Return the [X, Y] coordinate for the center point of the cell that contains the specified text.  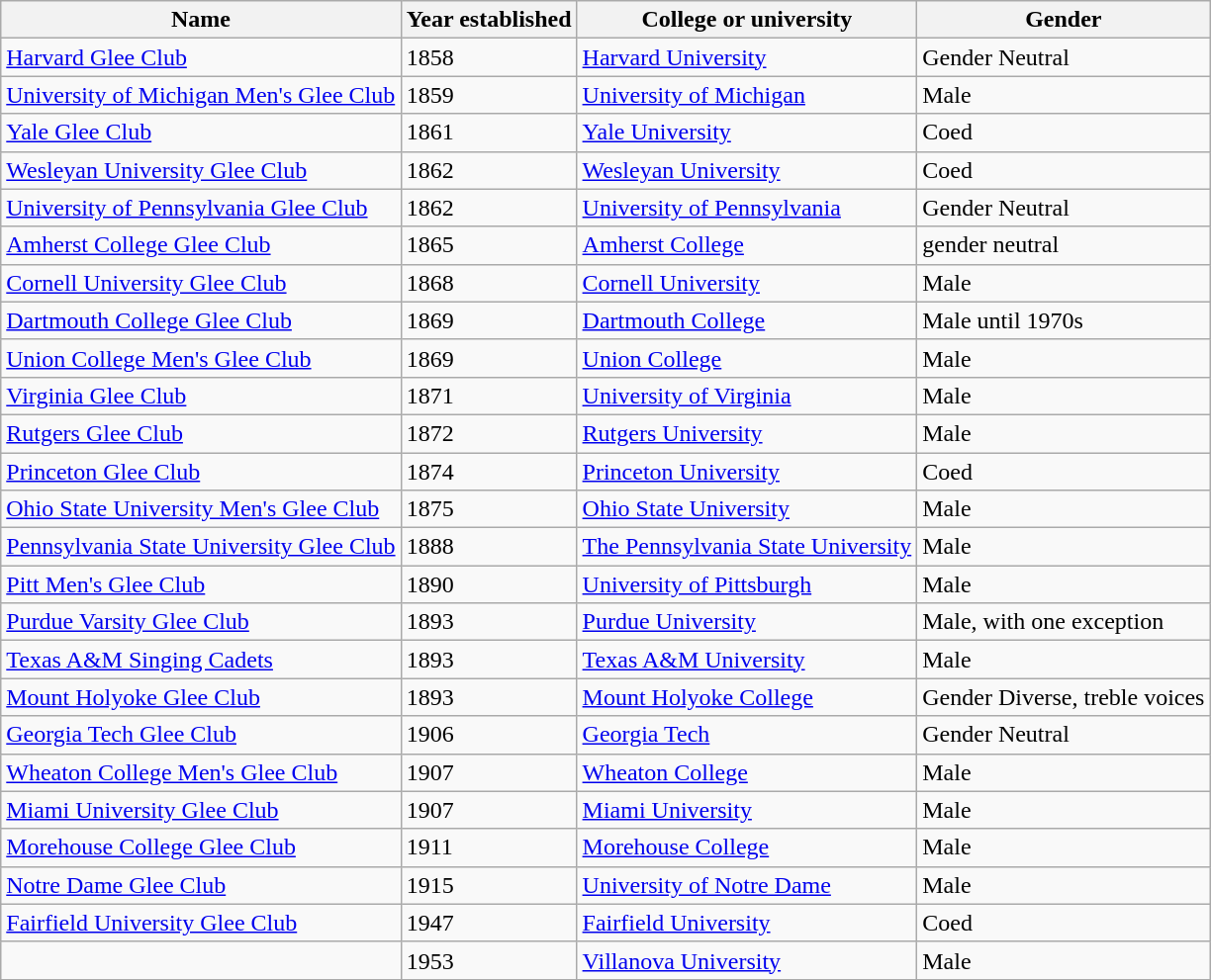
Wheaton College [747, 772]
Morehouse College Glee Club [201, 847]
Yale Glee Club [201, 133]
Ohio State University Men's Glee Club [201, 509]
Purdue University [747, 622]
Gender Diverse, treble voices [1064, 697]
Texas A&M Singing Cadets [201, 660]
Amherst College Glee Club [201, 245]
1947 [489, 923]
1874 [489, 472]
1865 [489, 245]
University of Pennsylvania Glee Club [201, 208]
Pennsylvania State University Glee Club [201, 547]
1890 [489, 584]
University of Michigan Men's Glee Club [201, 95]
1858 [489, 57]
College or university [747, 20]
University of Michigan [747, 95]
1911 [489, 847]
University of Pennsylvania [747, 208]
Harvard Glee Club [201, 57]
Princeton University [747, 472]
1906 [489, 735]
Texas A&M University [747, 660]
Name [201, 20]
1875 [489, 509]
1915 [489, 885]
Cornell University Glee Club [201, 283]
Male, with one exception [1064, 622]
Virginia Glee Club [201, 396]
Miami University [747, 810]
Fairfield University [747, 923]
Rutgers Glee Club [201, 433]
Purdue Varsity Glee Club [201, 622]
1861 [489, 133]
Male until 1970s [1064, 320]
Princeton Glee Club [201, 472]
Georgia Tech [747, 735]
Dartmouth College [747, 320]
Gender [1064, 20]
1872 [489, 433]
Dartmouth College Glee Club [201, 320]
University of Virginia [747, 396]
Rutgers University [747, 433]
Year established [489, 20]
Notre Dame Glee Club [201, 885]
Miami University Glee Club [201, 810]
Fairfield University Glee Club [201, 923]
1871 [489, 396]
Wesleyan University Glee Club [201, 170]
Morehouse College [747, 847]
1888 [489, 547]
Harvard University [747, 57]
Mount Holyoke College [747, 697]
Ohio State University [747, 509]
Pitt Men's Glee Club [201, 584]
Union College Men's Glee Club [201, 358]
Yale University [747, 133]
University of Pittsburgh [747, 584]
1953 [489, 960]
Union College [747, 358]
University of Notre Dame [747, 885]
Georgia Tech Glee Club [201, 735]
Amherst College [747, 245]
The Pennsylvania State University [747, 547]
1859 [489, 95]
1868 [489, 283]
Villanova University [747, 960]
gender neutral [1064, 245]
Wesleyan University [747, 170]
Mount Holyoke Glee Club [201, 697]
Wheaton College Men's Glee Club [201, 772]
Cornell University [747, 283]
